Return (X, Y) of the center of cell containing provided text 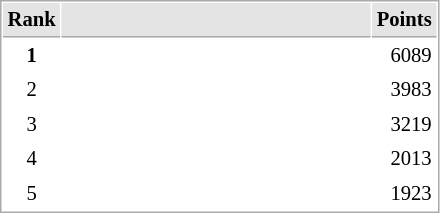
3 (32, 124)
3219 (404, 124)
2013 (404, 158)
Rank (32, 20)
5 (32, 194)
1923 (404, 194)
Points (404, 20)
1 (32, 56)
6089 (404, 56)
2 (32, 90)
3983 (404, 90)
4 (32, 158)
